Determine the [x, y] coordinate at the center of the cell enclosing the given text.  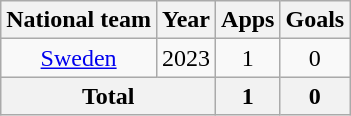
National team [79, 20]
Total [108, 96]
Year [186, 20]
Apps [248, 20]
2023 [186, 58]
Sweden [79, 58]
Goals [315, 20]
